Identify which cell holds the provided text, then report its [X, Y] central coordinate. 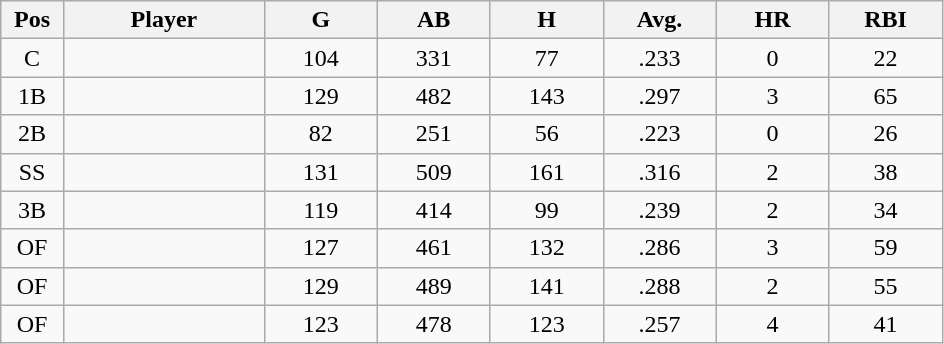
26 [886, 134]
55 [886, 286]
.239 [660, 210]
Avg. [660, 20]
104 [320, 58]
.233 [660, 58]
77 [546, 58]
251 [434, 134]
161 [546, 172]
22 [886, 58]
127 [320, 248]
Player [164, 20]
Pos [32, 20]
SS [32, 172]
3B [32, 210]
HR [772, 20]
478 [434, 324]
489 [434, 286]
141 [546, 286]
143 [546, 96]
56 [546, 134]
.257 [660, 324]
AB [434, 20]
461 [434, 248]
.223 [660, 134]
59 [886, 248]
38 [886, 172]
34 [886, 210]
82 [320, 134]
99 [546, 210]
.316 [660, 172]
2B [32, 134]
131 [320, 172]
41 [886, 324]
C [32, 58]
4 [772, 324]
482 [434, 96]
509 [434, 172]
65 [886, 96]
H [546, 20]
.286 [660, 248]
G [320, 20]
132 [546, 248]
414 [434, 210]
.297 [660, 96]
119 [320, 210]
RBI [886, 20]
.288 [660, 286]
1B [32, 96]
331 [434, 58]
